Output the (X, Y) coordinate of the center of the cell containing the given text.  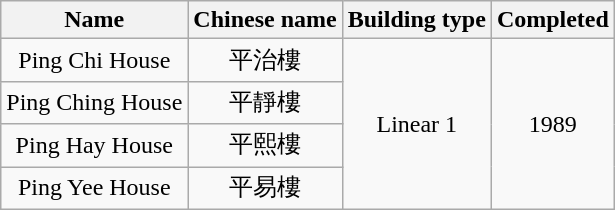
Ping Hay House (94, 146)
平易樓 (265, 188)
Chinese name (265, 20)
1989 (552, 124)
平熙樓 (265, 146)
平治樓 (265, 60)
Name (94, 20)
Ping Ching House (94, 102)
平靜樓 (265, 102)
Linear 1 (416, 124)
Building type (416, 20)
Completed (552, 20)
Ping Chi House (94, 60)
Ping Yee House (94, 188)
